Search for the cell housing the specified text and yield its (x, y) center coordinate. 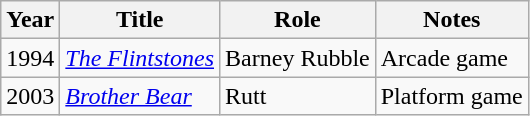
Barney Rubble (298, 58)
Title (140, 20)
Notes (452, 20)
The Flintstones (140, 58)
Platform game (452, 96)
Year (30, 20)
Brother Bear (140, 96)
Rutt (298, 96)
1994 (30, 58)
Role (298, 20)
2003 (30, 96)
Arcade game (452, 58)
